Scan for the cell matching the given text and deliver its (x, y) coordinate at center. 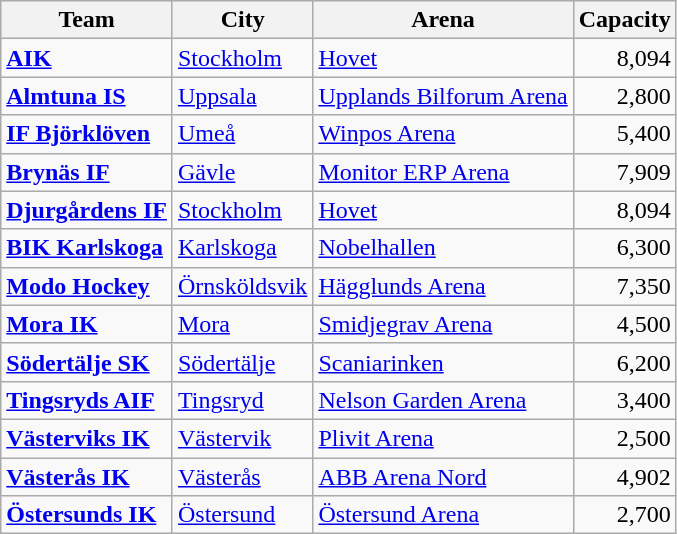
Monitor ERP Arena (443, 172)
Östersund (242, 515)
City (242, 20)
Capacity (624, 20)
6,300 (624, 248)
Östersunds IK (87, 515)
Örnsköldsvik (242, 286)
Brynäs IF (87, 172)
Upplands Bilforum Arena (443, 96)
2,700 (624, 515)
2,500 (624, 438)
Tingsryd (242, 400)
Nobelhallen (443, 248)
Plivit Arena (443, 438)
Västerviks IK (87, 438)
BIK Karlskoga (87, 248)
7,909 (624, 172)
Djurgårdens IF (87, 210)
Västervik (242, 438)
Smidjegrav Arena (443, 324)
IF Björklöven (87, 134)
Västerås (242, 477)
Uppsala (242, 96)
Västerås IK (87, 477)
2,800 (624, 96)
Karlskoga (242, 248)
Nelson Garden Arena (443, 400)
4,500 (624, 324)
ABB Arena Nord (443, 477)
Mora IK (87, 324)
4,902 (624, 477)
7,350 (624, 286)
Hägglunds Arena (443, 286)
AIK (87, 58)
Winpos Arena (443, 134)
Södertälje SK (87, 362)
Almtuna IS (87, 96)
Södertälje (242, 362)
6,200 (624, 362)
Umeå (242, 134)
3,400 (624, 400)
Östersund Arena (443, 515)
Modo Hockey (87, 286)
Mora (242, 324)
Tingsryds AIF (87, 400)
Arena (443, 20)
5,400 (624, 134)
Gävle (242, 172)
Scaniarinken (443, 362)
Team (87, 20)
